Pinpoint the cell where the given text exists, returning its (x, y) midpoint coordinate. 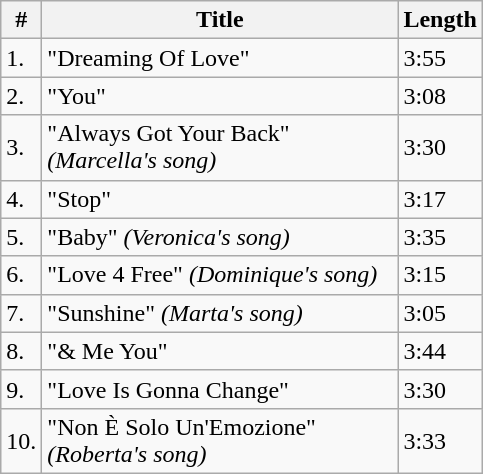
"Dreaming Of Love" (220, 58)
"Love 4 Free" (Dominique's song) (220, 275)
"Always Got Your Back" (Marcella's song) (220, 148)
Title (220, 20)
3:08 (440, 96)
1. (22, 58)
9. (22, 389)
"Sunshine" (Marta's song) (220, 313)
3:15 (440, 275)
"Baby" (Veronica's song) (220, 237)
3:33 (440, 440)
Length (440, 20)
3:05 (440, 313)
7. (22, 313)
10. (22, 440)
5. (22, 237)
3:35 (440, 237)
4. (22, 199)
"Non È Solo Un'Emozione" (Roberta's song) (220, 440)
3. (22, 148)
"& Me You" (220, 351)
3:17 (440, 199)
"You" (220, 96)
"Love Is Gonna Change" (220, 389)
8. (22, 351)
6. (22, 275)
"Stop" (220, 199)
# (22, 20)
3:55 (440, 58)
3:44 (440, 351)
2. (22, 96)
